Pinpoint the cell where the given text exists, returning its (x, y) midpoint coordinate. 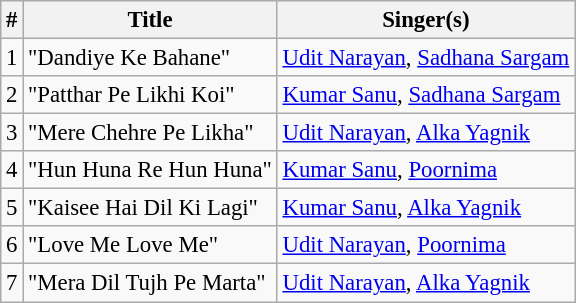
Singer(s) (426, 20)
Kumar Sanu, Sadhana Sargam (426, 95)
Title (150, 20)
Kumar Sanu, Poornima (426, 170)
Udit Narayan, Sadhana Sargam (426, 58)
5 (12, 208)
# (12, 20)
4 (12, 170)
1 (12, 58)
7 (12, 283)
Kumar Sanu, Alka Yagnik (426, 208)
"Kaisee Hai Dil Ki Lagi" (150, 208)
"Mera Dil Tujh Pe Marta" (150, 283)
Udit Narayan, Poornima (426, 245)
6 (12, 245)
3 (12, 133)
2 (12, 95)
"Dandiye Ke Bahane" (150, 58)
"Love Me Love Me" (150, 245)
"Mere Chehre Pe Likha" (150, 133)
"Patthar Pe Likhi Koi" (150, 95)
"Hun Huna Re Hun Huna" (150, 170)
